From the cell containing the given text, extract its center point as [x, y] coordinate. 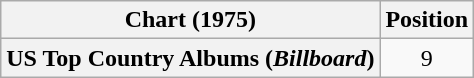
US Top Country Albums (Billboard) [190, 58]
Chart (1975) [190, 20]
9 [427, 58]
Position [427, 20]
